Provide the [X, Y] coordinate of the cell's center where the given text is located.  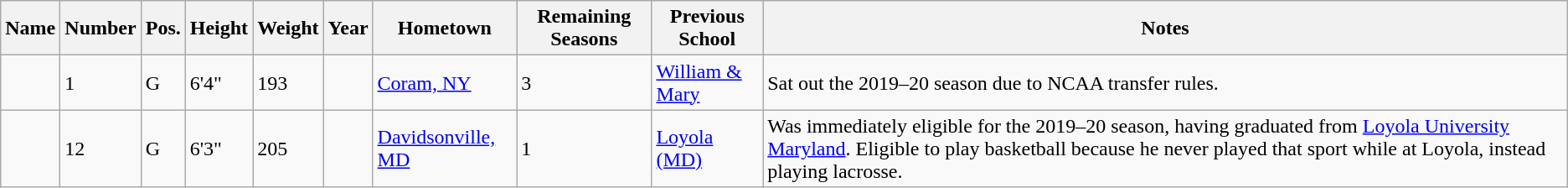
193 [288, 82]
6'4" [219, 82]
205 [288, 149]
3 [585, 82]
Davidsonville, MD [445, 149]
Hometown [445, 29]
Number [101, 29]
6'3" [219, 149]
Weight [288, 29]
Sat out the 2019–20 season due to NCAA transfer rules. [1166, 82]
William & Mary [707, 82]
Remaining Seasons [585, 29]
Year [348, 29]
12 [101, 149]
Loyola (MD) [707, 149]
Name [30, 29]
Previous School [707, 29]
Height [219, 29]
Notes [1166, 29]
Pos. [162, 29]
Coram, NY [445, 82]
